Locate the cell with the specified text and output its [X, Y] center coordinate. 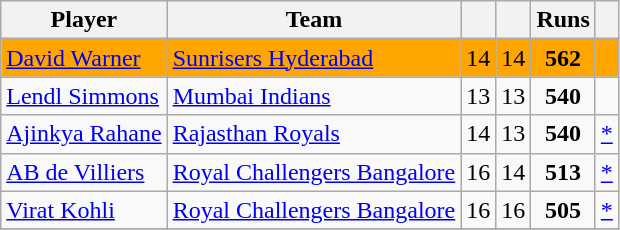
Rajasthan Royals [314, 134]
AB de Villiers [84, 172]
Ajinkya Rahane [84, 134]
505 [563, 210]
Team [314, 20]
Player [84, 20]
Mumbai Indians [314, 96]
Runs [563, 20]
David Warner [84, 58]
Lendl Simmons [84, 96]
Sunrisers Hyderabad [314, 58]
513 [563, 172]
562 [563, 58]
Virat Kohli [84, 210]
